Extract the (x, y) coordinate from the center of the cell holding the provided text.  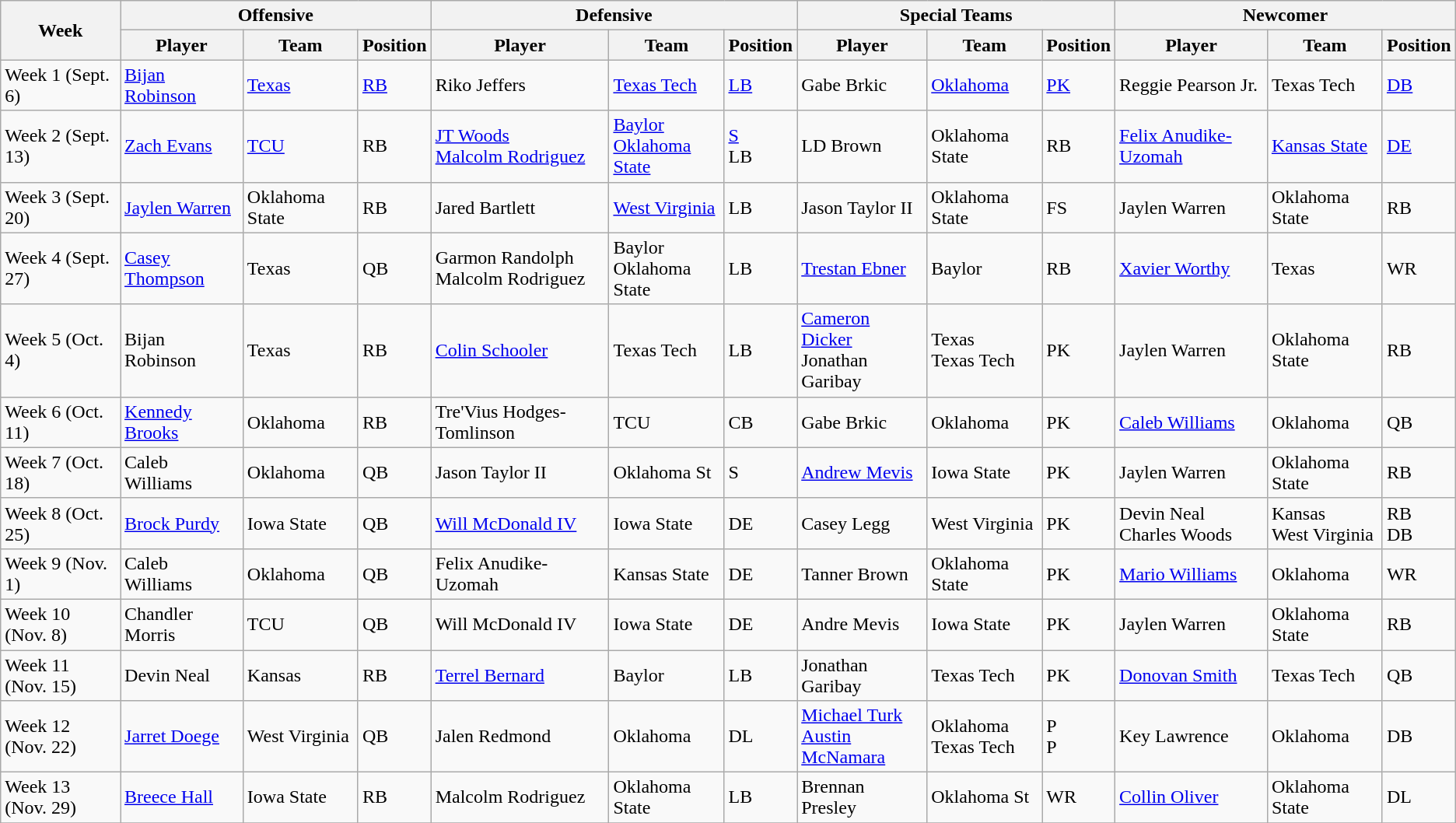
JT Woods Malcolm Rodriguez (520, 146)
Breece Hall (182, 798)
Garmon RandolphMalcolm Rodriguez (520, 268)
Trestan Ebner (862, 268)
Devin NealCharles Woods (1192, 523)
Casey Legg (862, 523)
Special Teams (957, 16)
Brennan Presley (862, 798)
Brock Purdy (182, 523)
Malcolm Rodriguez (520, 798)
Week 6 (Oct. 11) (61, 422)
Jonathan Garibay (862, 675)
Defensive (614, 16)
FS (1079, 207)
Kennedy Brooks (182, 422)
KansasWest Virginia (1325, 523)
Donovan Smith (1192, 675)
Week 2 (Sept. 13) (61, 146)
Jalen Redmond (520, 737)
Tanner Brown (862, 574)
Riko Jeffers (520, 86)
Week (61, 30)
Casey Thompson (182, 268)
LD Brown (862, 146)
Cameron DickerJonathan Garibay (862, 350)
S LB (761, 146)
Key Lawrence (1192, 737)
Baylor Oklahoma State (667, 146)
CB (761, 422)
Offensive (276, 16)
Reggie Pearson Jr. (1192, 86)
Zach Evans (182, 146)
Colin Schooler (520, 350)
Andre Mevis (862, 624)
Devin Neal (182, 675)
PP (1079, 737)
BaylorOklahoma State (667, 268)
Jared Bartlett (520, 207)
Collin Oliver (1192, 798)
Week 10 (Nov. 8) (61, 624)
TexasTexas Tech (985, 350)
Newcomer (1286, 16)
Week 9 (Nov. 1) (61, 574)
Michael TurkAustin McNamara (862, 737)
Week 5 (Oct. 4) (61, 350)
Xavier Worthy (1192, 268)
Week 1 (Sept. 6) (61, 86)
Week 7 (Oct. 18) (61, 473)
Week 4 (Sept. 27) (61, 268)
Chandler Morris (182, 624)
Andrew Mevis (862, 473)
Mario Williams (1192, 574)
Week 13 (Nov. 29) (61, 798)
Week 8 (Oct. 25) (61, 523)
OklahomaTexas Tech (985, 737)
Week 12 (Nov. 22) (61, 737)
Tre'Vius Hodges-Tomlinson (520, 422)
Week 3 (Sept. 20) (61, 207)
Kansas (300, 675)
S (761, 473)
Jarret Doege (182, 737)
Terrel Bernard (520, 675)
RBDB (1419, 523)
Week 11 (Nov. 15) (61, 675)
